From the cell containing the given text, extract its center point as [x, y] coordinate. 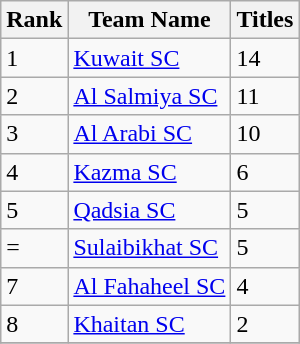
Rank [34, 20]
Kuwait SC [150, 58]
Kazma SC [150, 172]
Qadsia SC [150, 210]
Al Fahaheel SC [150, 286]
Team Name [150, 20]
Titles [265, 20]
Sulaibikhat SC [150, 248]
= [34, 248]
1 [34, 58]
Khaitan SC [150, 324]
Al Arabi SC [150, 134]
6 [265, 172]
7 [34, 286]
14 [265, 58]
3 [34, 134]
11 [265, 96]
Al Salmiya SC [150, 96]
8 [34, 324]
10 [265, 134]
